Locate the cell with the specified text and output its (X, Y) center coordinate. 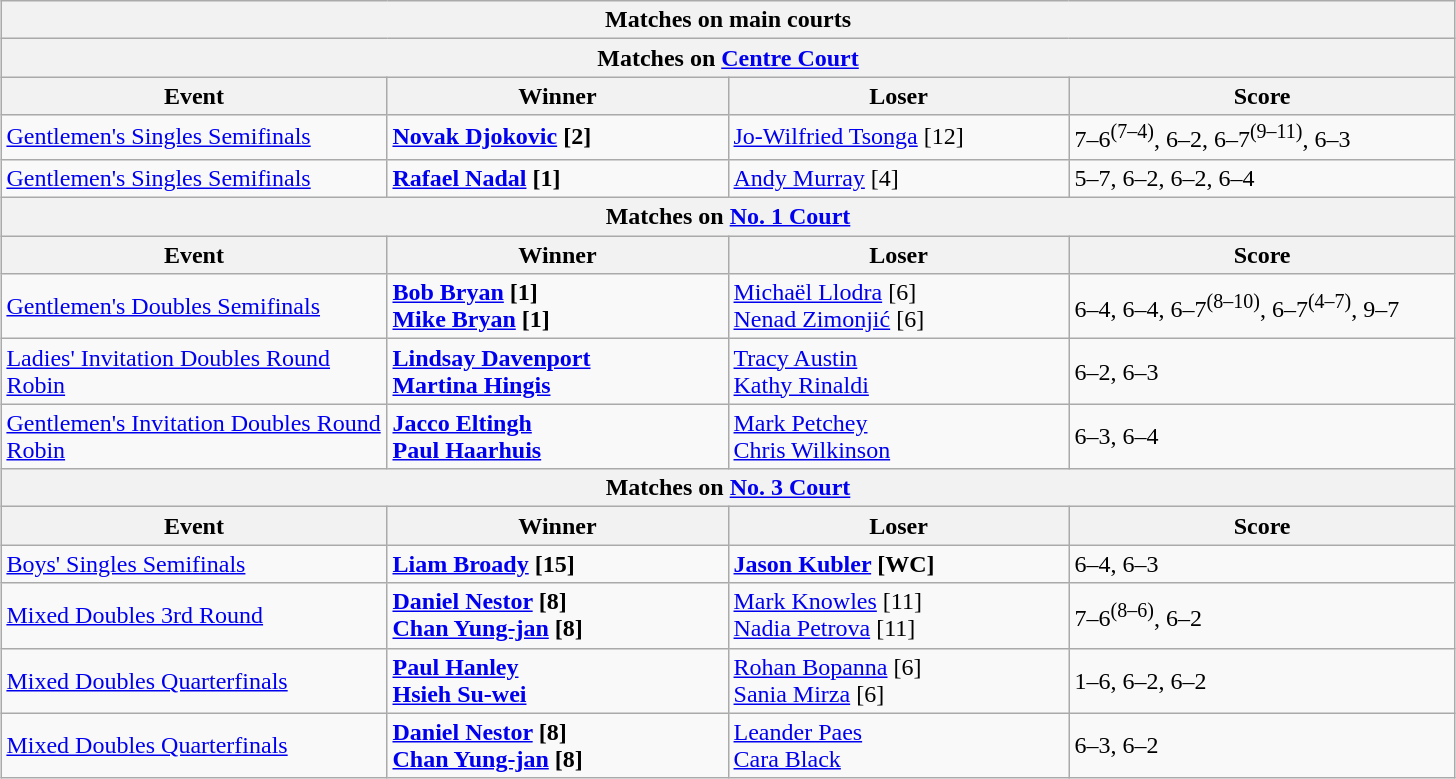
Matches on No. 3 Court (728, 488)
Matches on No. 1 Court (728, 217)
1–6, 6–2, 6–2 (1262, 680)
6–3, 6–4 (1262, 436)
Tracy Austin Kathy Rinaldi (898, 372)
5–7, 6–2, 6–2, 6–4 (1262, 178)
Andy Murray [4] (898, 178)
Mixed Doubles 3rd Round (194, 616)
7–6(7–4), 6–2, 6–7(9–11), 6–3 (1262, 138)
Michaël Llodra [6] Nenad Zimonjić [6] (898, 306)
Novak Djokovic [2] (558, 138)
Matches on Centre Court (728, 58)
Jacco Eltingh Paul Haarhuis (558, 436)
Rafael Nadal [1] (558, 178)
Ladies' Invitation Doubles Round Robin (194, 372)
6–4, 6–3 (1262, 564)
Bob Bryan [1] Mike Bryan [1] (558, 306)
Jo-Wilfried Tsonga [12] (898, 138)
Matches on main courts (728, 20)
Gentlemen's Doubles Semifinals (194, 306)
Jason Kubler [WC] (898, 564)
7–6(8–6), 6–2 (1262, 616)
6–4, 6–4, 6–7(8–10), 6–7(4–7), 9–7 (1262, 306)
Liam Broady [15] (558, 564)
Rohan Bopanna [6] Sania Mirza [6] (898, 680)
Boys' Singles Semifinals (194, 564)
Mark Knowles [11] Nadia Petrova [11] (898, 616)
Mark Petchey Chris Wilkinson (898, 436)
6–2, 6–3 (1262, 372)
Paul Hanley Hsieh Su-wei (558, 680)
Gentlemen's Invitation Doubles Round Robin (194, 436)
Lindsay Davenport Martina Hingis (558, 372)
Leander Paes Cara Black (898, 746)
6–3, 6–2 (1262, 746)
